Capture the cell that displays the provided text and extract its [X, Y] central coordinate. 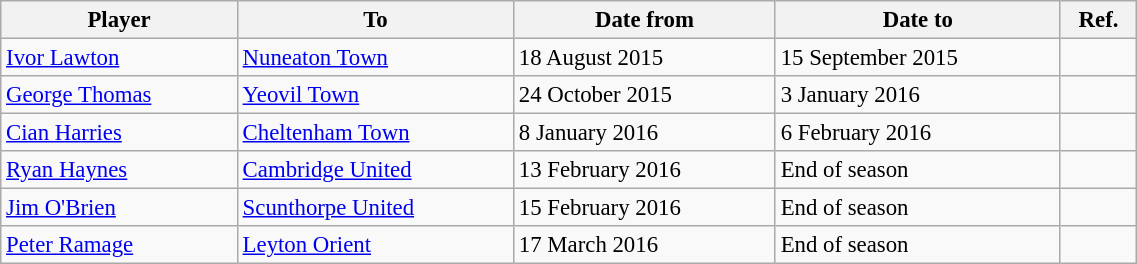
24 October 2015 [645, 95]
Nuneaton Town [375, 58]
Cian Harries [120, 133]
To [375, 20]
Ref. [1098, 20]
6 February 2016 [918, 133]
Yeovil Town [375, 95]
15 February 2016 [645, 208]
15 September 2015 [918, 58]
Cheltenham Town [375, 133]
Scunthorpe United [375, 208]
Leyton Orient [375, 245]
17 March 2016 [645, 245]
Jim O'Brien [120, 208]
3 January 2016 [918, 95]
8 January 2016 [645, 133]
Peter Ramage [120, 245]
Ryan Haynes [120, 170]
Date from [645, 20]
13 February 2016 [645, 170]
George Thomas [120, 95]
18 August 2015 [645, 58]
Ivor Lawton [120, 58]
Player [120, 20]
Cambridge United [375, 170]
Date to [918, 20]
